Return the [x, y] coordinate for the center point of the cell that contains the specified text.  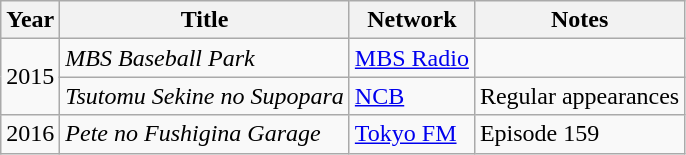
Network [412, 20]
Title [205, 20]
Tsutomu Sekine no Supopara [205, 96]
2015 [30, 77]
NCB [412, 96]
Episode 159 [579, 134]
2016 [30, 134]
Year [30, 20]
Pete no Fushigina Garage [205, 134]
Regular appearances [579, 96]
MBS Baseball Park [205, 58]
MBS Radio [412, 58]
Tokyo FM [412, 134]
Notes [579, 20]
